Scan for the cell matching the given text and deliver its [x, y] coordinate at center. 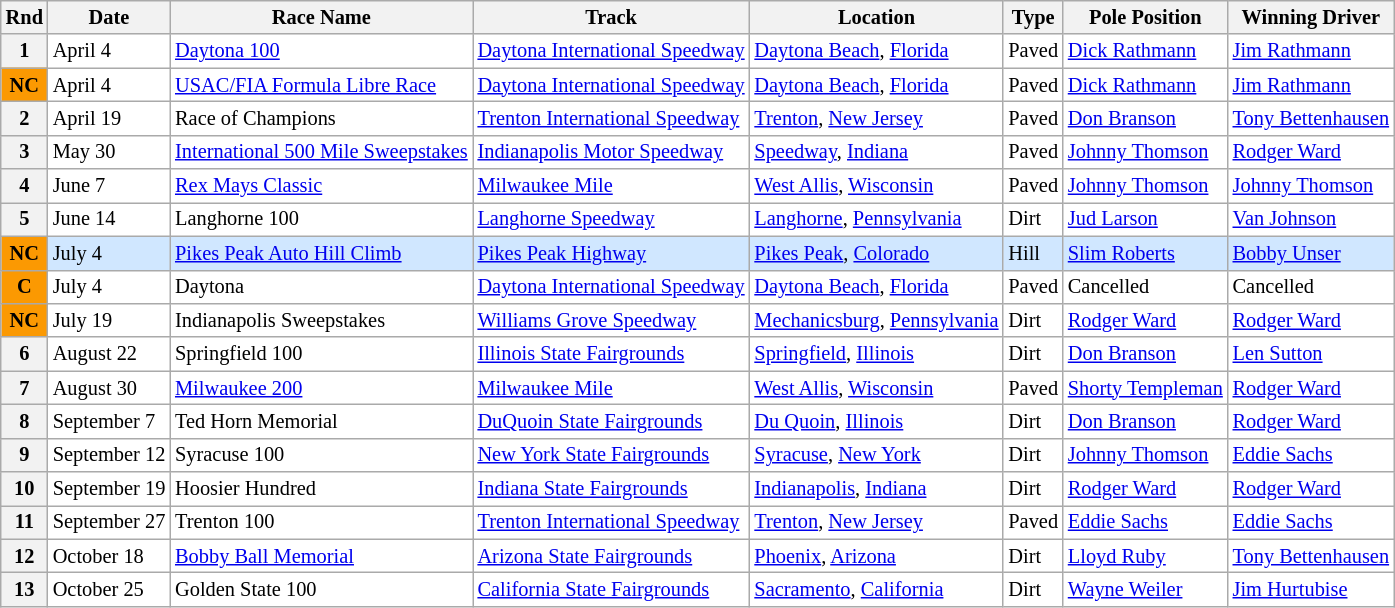
Bobby Unser [1311, 253]
9 [24, 455]
Indiana State Fairgrounds [612, 489]
Hill [1033, 253]
DuQuoin State Fairgrounds [612, 421]
New York State Fairgrounds [612, 455]
10 [24, 489]
Milwaukee 200 [321, 388]
Pole Position [1146, 17]
Len Sutton [1311, 354]
5 [24, 219]
Golden State 100 [321, 589]
September 19 [109, 489]
Illinois State Fairgrounds [612, 354]
Springfield 100 [321, 354]
Pikes Peak Auto Hill Climb [321, 253]
October 18 [109, 556]
Rnd [24, 17]
Wayne Weiler [1146, 589]
California State Fairgrounds [612, 589]
July 19 [109, 320]
Jim Hurtubise [1311, 589]
September 12 [109, 455]
Mechanicsburg, Pennsylvania [876, 320]
Rex Mays Classic [321, 186]
USAC/FIA Formula Libre Race [321, 85]
Daytona 100 [321, 51]
Slim Roberts [1146, 253]
Trenton 100 [321, 522]
6 [24, 354]
Williams Grove Speedway [612, 320]
Race of Champions [321, 118]
Pikes Peak, Colorado [876, 253]
May 30 [109, 152]
Location [876, 17]
Type [1033, 17]
Syracuse 100 [321, 455]
Langhorne, Pennsylvania [876, 219]
3 [24, 152]
Race Name [321, 17]
Langhorne 100 [321, 219]
September 27 [109, 522]
2 [24, 118]
October 25 [109, 589]
Indianapolis Motor Speedway [612, 152]
International 500 Mile Sweepstakes [321, 152]
Syracuse, New York [876, 455]
13 [24, 589]
Daytona [321, 287]
Bobby Ball Memorial [321, 556]
4 [24, 186]
Springfield, Illinois [876, 354]
12 [24, 556]
Hoosier Hundred [321, 489]
Sacramento, California [876, 589]
Speedway, Indiana [876, 152]
April 19 [109, 118]
June 7 [109, 186]
Lloyd Ruby [1146, 556]
June 14 [109, 219]
August 30 [109, 388]
11 [24, 522]
August 22 [109, 354]
7 [24, 388]
Du Quoin, Illinois [876, 421]
Ted Horn Memorial [321, 421]
8 [24, 421]
Van Johnson [1311, 219]
1 [24, 51]
Arizona State Fairgrounds [612, 556]
Indianapolis Sweepstakes [321, 320]
Phoenix, Arizona [876, 556]
Winning Driver [1311, 17]
Shorty Templeman [1146, 388]
Track [612, 17]
Date [109, 17]
C [24, 287]
Jud Larson [1146, 219]
September 7 [109, 421]
Indianapolis, Indiana [876, 489]
Langhorne Speedway [612, 219]
Pikes Peak Highway [612, 253]
